Find where the given text appears and provide that cell's center as [x, y] coordinate. 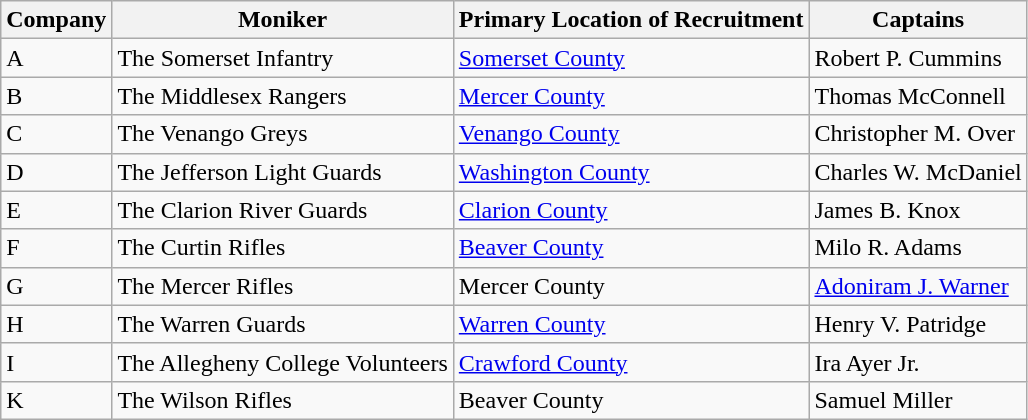
Charles W. McDaniel [918, 172]
Adoniram J. Warner [918, 286]
K [56, 400]
Samuel Miller [918, 400]
Moniker [282, 20]
D [56, 172]
The Mercer Rifles [282, 286]
The Somerset Infantry [282, 58]
The Wilson Rifles [282, 400]
Christopher M. Over [918, 134]
Thomas McConnell [918, 96]
Primary Location of Recruitment [631, 20]
Company [56, 20]
G [56, 286]
Captains [918, 20]
I [56, 362]
Washington County [631, 172]
H [56, 324]
Ira Ayer Jr. [918, 362]
Clarion County [631, 210]
The Curtin Rifles [282, 248]
Robert P. Cummins [918, 58]
Henry V. Patridge [918, 324]
The Middlesex Rangers [282, 96]
Crawford County [631, 362]
C [56, 134]
James B. Knox [918, 210]
The Allegheny College Volunteers [282, 362]
The Venango Greys [282, 134]
The Warren Guards [282, 324]
The Clarion River Guards [282, 210]
Milo R. Adams [918, 248]
Warren County [631, 324]
F [56, 248]
The Jefferson Light Guards [282, 172]
Somerset County [631, 58]
A [56, 58]
Venango County [631, 134]
B [56, 96]
E [56, 210]
